Provide the (X, Y) coordinate of the cell's center where the given text is located.  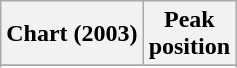
Peakposition (189, 34)
Chart (2003) (72, 34)
